Find where the given text appears and provide that cell's center as (X, Y) coordinate. 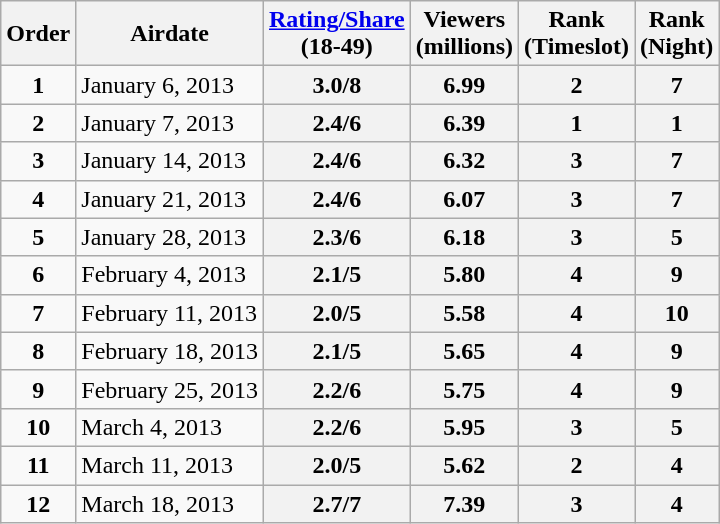
5.58 (464, 313)
February 25, 2013 (170, 389)
March 11, 2013 (170, 465)
2.7/7 (338, 503)
February 4, 2013 (170, 275)
March 4, 2013 (170, 427)
January 7, 2013 (170, 123)
Order (38, 34)
Rating/Share(18-49) (338, 34)
6.99 (464, 85)
February 11, 2013 (170, 313)
6.07 (464, 199)
Rank(Night) (676, 34)
January 21, 2013 (170, 199)
5.95 (464, 427)
7.39 (464, 503)
Viewers(millions) (464, 34)
6.39 (464, 123)
2.3/6 (338, 237)
January 28, 2013 (170, 237)
Rank(Timeslot) (577, 34)
5.62 (464, 465)
5.75 (464, 389)
11 (38, 465)
6.18 (464, 237)
12 (38, 503)
8 (38, 351)
January 14, 2013 (170, 161)
February 18, 2013 (170, 351)
5.80 (464, 275)
January 6, 2013 (170, 85)
6 (38, 275)
6.32 (464, 161)
3.0/8 (338, 85)
Airdate (170, 34)
March 18, 2013 (170, 503)
5.65 (464, 351)
